Extract the [x, y] coordinate from the center of the cell holding the provided text.  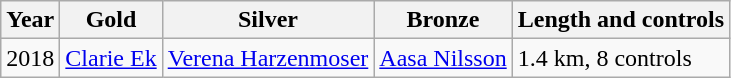
Length and controls [620, 20]
1.4 km, 8 controls [620, 58]
Clarie Ek [111, 58]
Year [30, 20]
Silver [268, 20]
Aasa Nilsson [443, 58]
2018 [30, 58]
Bronze [443, 20]
Verena Harzenmoser [268, 58]
Gold [111, 20]
